Capture the cell that displays the provided text and extract its (X, Y) central coordinate. 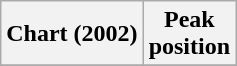
Peakposition (189, 34)
Chart (2002) (72, 34)
